Locate the cell with the specified text and output its [x, y] center coordinate. 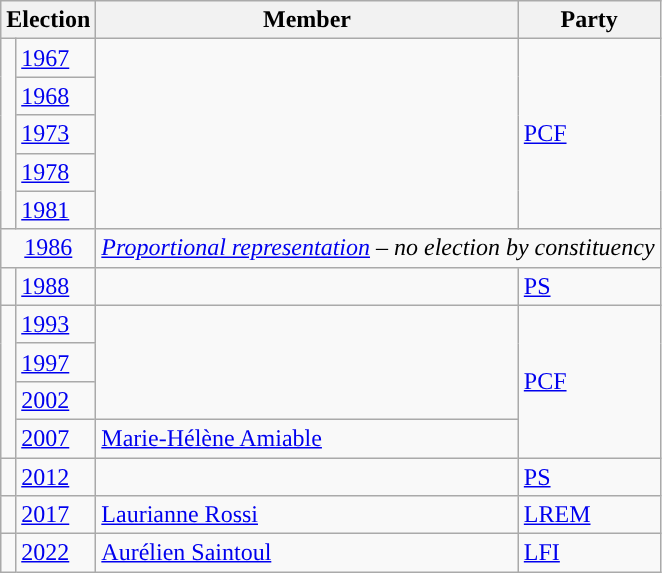
Aurélien Saintoul [307, 553]
Election [48, 20]
2007 [56, 438]
1973 [56, 134]
2002 [56, 400]
1981 [56, 210]
2017 [56, 515]
1986 [48, 248]
1997 [56, 362]
1988 [56, 286]
2012 [56, 477]
1968 [56, 96]
1993 [56, 324]
Party [589, 20]
1967 [56, 58]
2022 [56, 553]
LFI [589, 553]
1978 [56, 172]
Member [307, 20]
LREM [589, 515]
Proportional representation – no election by constituency [378, 248]
Laurianne Rossi [307, 515]
Marie-Hélène Amiable [307, 438]
